Scan for the cell matching the given text and deliver its (x, y) coordinate at center. 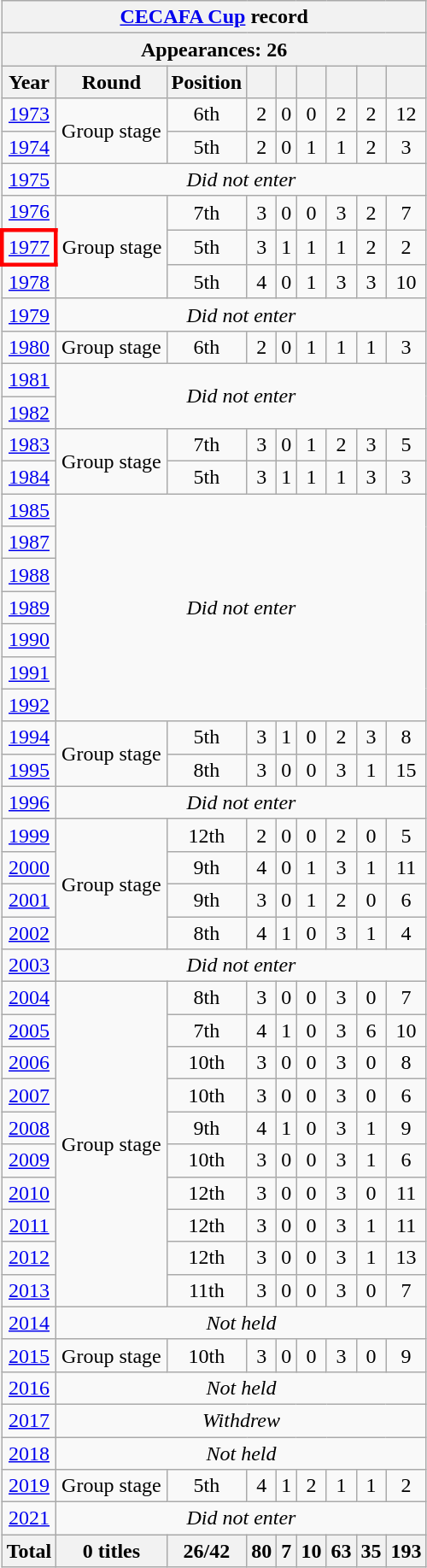
2012 (29, 1258)
26/42 (207, 1551)
1981 (29, 379)
1989 (29, 608)
1992 (29, 705)
1977 (29, 248)
2013 (29, 1290)
2018 (29, 1453)
2005 (29, 1031)
0 titles (111, 1551)
2017 (29, 1420)
Round (111, 82)
1979 (29, 314)
1994 (29, 737)
11th (207, 1290)
1975 (29, 179)
2019 (29, 1486)
Total (29, 1551)
63 (342, 1551)
1988 (29, 575)
193 (407, 1551)
13 (407, 1258)
2008 (29, 1128)
1973 (29, 115)
2016 (29, 1388)
2010 (29, 1193)
1991 (29, 672)
1978 (29, 282)
2011 (29, 1225)
2003 (29, 966)
2004 (29, 998)
2015 (29, 1355)
Appearances: 26 (213, 50)
1987 (29, 543)
CECAFA Cup record (213, 17)
Position (207, 82)
Withdrew (241, 1420)
2014 (29, 1323)
2021 (29, 1518)
1980 (29, 347)
2007 (29, 1095)
1990 (29, 640)
12 (407, 115)
1983 (29, 445)
2006 (29, 1063)
1999 (29, 835)
1996 (29, 802)
1985 (29, 510)
80 (261, 1551)
1995 (29, 770)
Year (29, 82)
15 (407, 770)
1976 (29, 213)
2000 (29, 867)
35 (371, 1551)
2001 (29, 900)
1982 (29, 413)
2002 (29, 932)
1974 (29, 147)
1984 (29, 478)
2009 (29, 1160)
